Provide the (x, y) coordinate of the cell's center where the given text is located.  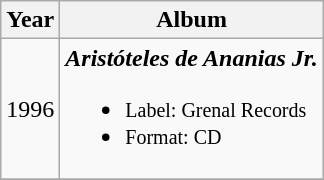
Year (30, 20)
1996 (30, 109)
Album (192, 20)
Aristóteles de Ananias Jr.Label: Grenal RecordsFormat: CD (192, 109)
